Pinpoint the cell where the given text exists, returning its (X, Y) midpoint coordinate. 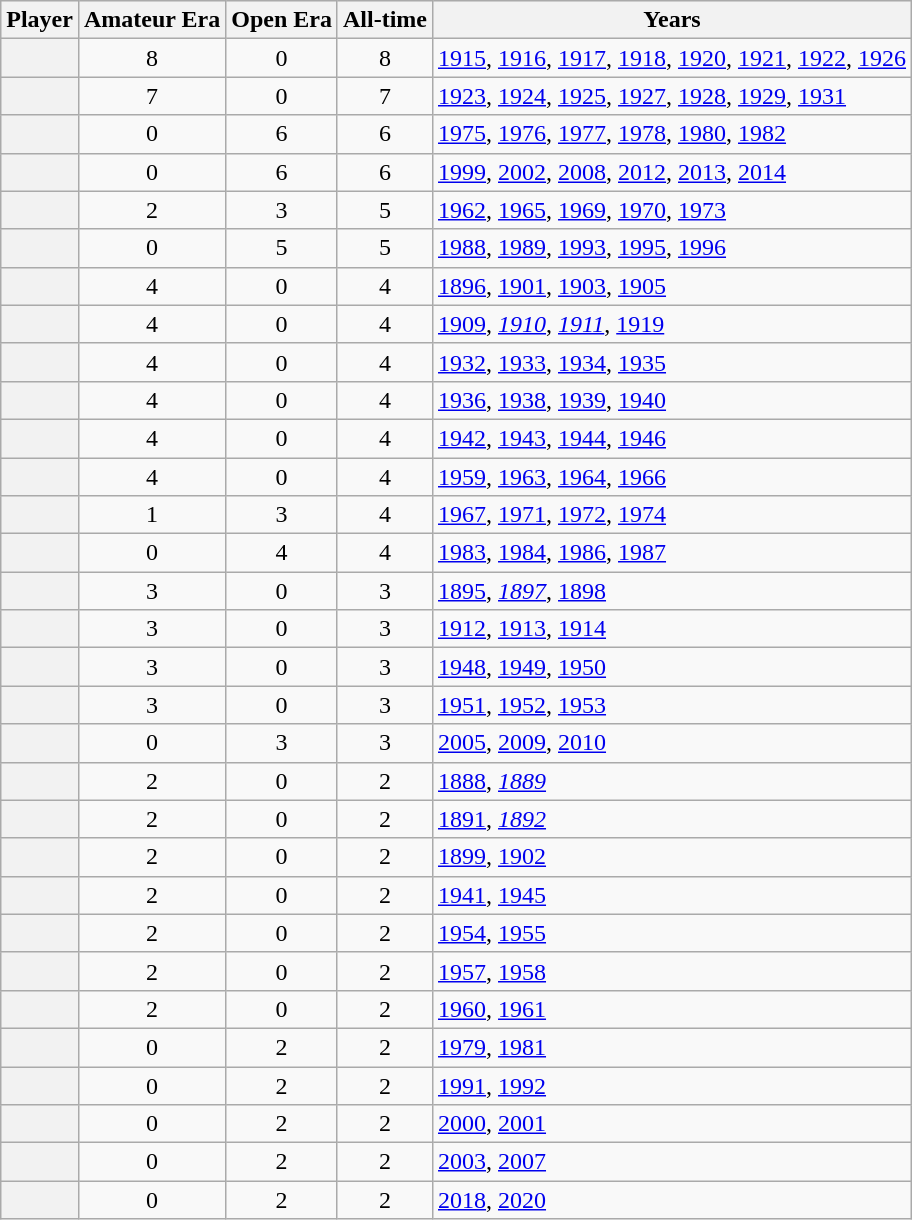
1888, 1889 (672, 781)
1959, 1963, 1964, 1966 (672, 477)
1899, 1902 (672, 857)
1967, 1971, 1972, 1974 (672, 515)
1988, 1989, 1993, 1995, 1996 (672, 248)
1 (152, 515)
1960, 1961 (672, 1009)
1951, 1952, 1953 (672, 705)
1891, 1892 (672, 819)
1983, 1984, 1986, 1987 (672, 553)
2018, 2020 (672, 1200)
1957, 1958 (672, 971)
2005, 2009, 2010 (672, 743)
1923, 1924, 1925, 1927, 1928, 1929, 1931 (672, 96)
1895, 1897, 1898 (672, 591)
1975, 1976, 1977, 1978, 1980, 1982 (672, 134)
1942, 1943, 1944, 1946 (672, 438)
1999, 2002, 2008, 2012, 2013, 2014 (672, 172)
1912, 1913, 1914 (672, 629)
1941, 1945 (672, 895)
1932, 1933, 1934, 1935 (672, 362)
1909, 1910, 1911, 1919 (672, 324)
1954, 1955 (672, 933)
Amateur Era (152, 20)
1915, 1916, 1917, 1918, 1920, 1921, 1922, 1926 (672, 58)
Open Era (282, 20)
2003, 2007 (672, 1162)
1962, 1965, 1969, 1970, 1973 (672, 210)
Player (40, 20)
1948, 1949, 1950 (672, 667)
2000, 2001 (672, 1124)
1936, 1938, 1939, 1940 (672, 400)
1991, 1992 (672, 1085)
1979, 1981 (672, 1047)
1896, 1901, 1903, 1905 (672, 286)
All-time (384, 20)
Years (672, 20)
